Return the [x, y] coordinate for the center point of the cell that contains the specified text.  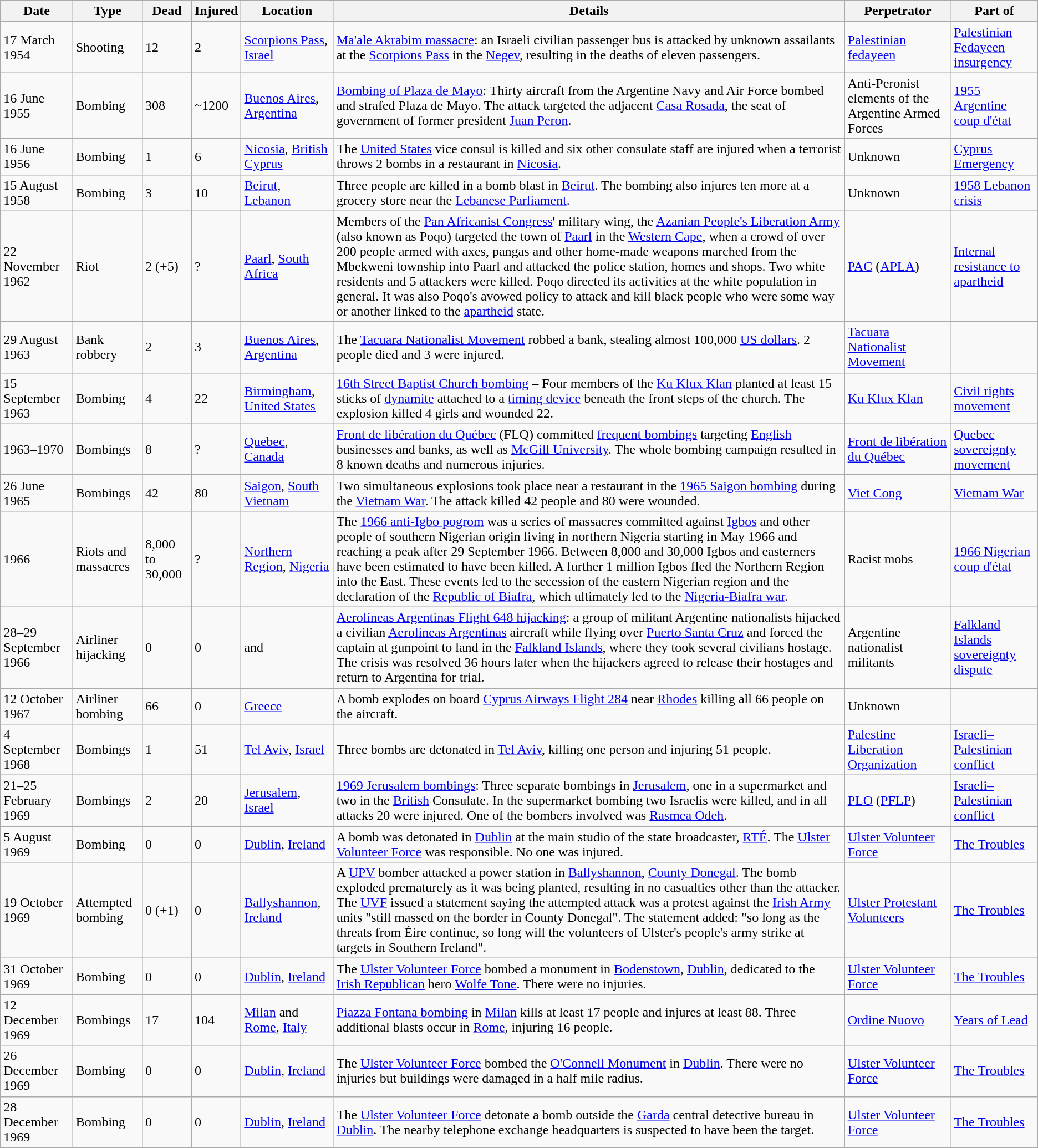
PAC (APLA) [898, 266]
Perpetrator [898, 11]
22 November 1962 [37, 266]
Front de libération du Québec [898, 449]
Viet Cong [898, 492]
Saigon, South Vietnam [287, 492]
104 [216, 1020]
Years of Lead [995, 1020]
15 August 1958 [37, 193]
Location [287, 11]
15 September 1963 [37, 398]
Civil rights movement [995, 398]
8 [167, 449]
26 June 1965 [37, 492]
2 (+5) [167, 266]
and [287, 647]
22 [216, 398]
10 [216, 193]
28–29 September 1966 [37, 647]
Date [37, 11]
1966 [37, 559]
The Tacuara Nationalist Movement robbed a bank, stealing almost 100,000 US dollars. 2 people died and 3 were injured. [589, 347]
8,000 to 30,000 [167, 559]
The Ulster Volunteer Force bombed the O'Connell Monument in Dublin. There were no injuries but buildings were damaged in a half mile radius. [589, 1071]
Cyprus Emergency [995, 156]
Scorpions Pass, Israel [287, 47]
Argentine nationalist militants [898, 647]
Riots and massacres [108, 559]
Palestine Liberation Organization [898, 750]
Three bombs are detonated in Tel Aviv, killing one person and injuring 51 people. [589, 750]
The Ulster Volunteer Force bombed a monument in Bodenstown, Dublin, dedicated to the Irish Republican hero Wolfe Tone. There were no injuries. [589, 976]
1955 Argentine coup d'état [995, 105]
31 October 1969 [37, 976]
Shooting [108, 47]
1966 Nigerian coup d'état [995, 559]
Ulster Protestant Volunteers [898, 911]
66 [167, 705]
Milan and Rome, Italy [287, 1020]
Quebec, Canada [287, 449]
Beirut, Lebanon [287, 193]
Airliner bombing [108, 705]
20 [216, 801]
Quebec sovereignty movement [995, 449]
80 [216, 492]
Attempted bombing [108, 911]
1958 Lebanon crisis [995, 193]
4 [167, 398]
Greece [287, 705]
Palestinian fedayeen [898, 47]
PLO (PFLP) [898, 801]
Injured [216, 11]
Tel Aviv, Israel [287, 750]
4 September 1968 [37, 750]
Anti-Peronist elements of the Argentine Armed Forces [898, 105]
17 [167, 1020]
12 October 1967 [37, 705]
~1200 [216, 105]
21–25 February 1969 [37, 801]
308 [167, 105]
12 December 1969 [37, 1020]
Three people are killed in a bomb blast in Beirut. The bombing also injures ten more at a grocery store near the Lebanese Parliament. [589, 193]
Falkland Islands sovereignty dispute [995, 647]
Nicosia, British Cyprus [287, 156]
Palestinian Fedayeen insurgency [995, 47]
42 [167, 492]
26 December 1969 [37, 1071]
16 June 1956 [37, 156]
Ballyshannon, Ireland [287, 911]
28 December 1969 [37, 1122]
Dead [167, 11]
Type [108, 11]
Part of [995, 11]
51 [216, 750]
0 (+1) [167, 911]
Racist mobs [898, 559]
19 October 1969 [37, 911]
6 [216, 156]
Internal resistance to apartheid [995, 266]
Paarl, South Africa [287, 266]
Jerusalem, Israel [287, 801]
The United States vice consul is killed and six other consulate staff are injured when a terrorist throws 2 bombs in a restaurant in Nicosia. [589, 156]
Airliner hijacking [108, 647]
12 [167, 47]
1963–1970 [37, 449]
Details [589, 11]
Northern Region, Nigeria [287, 559]
Ku Klux Klan [898, 398]
A bomb explodes on board Cyprus Airways Flight 284 near Rhodes killing all 66 people on the aircraft. [589, 705]
Bank robbery [108, 347]
Riot [108, 266]
16 June 1955 [37, 105]
5 August 1969 [37, 844]
Piazza Fontana bombing in Milan kills at least 17 people and injures at least 88. Three additional blasts occur in Rome, injuring 16 people. [589, 1020]
A bomb was detonated in Dublin at the main studio of the state broadcaster, RTÉ. The Ulster Volunteer Force was responsible. No one was injured. [589, 844]
17 March 1954 [37, 47]
Birmingham, United States [287, 398]
Vietnam War [995, 492]
Tacuara Nationalist Movement [898, 347]
Ordine Nuovo [898, 1020]
29 August 1963 [37, 347]
